Search for the cell housing the specified text and yield its (X, Y) center coordinate. 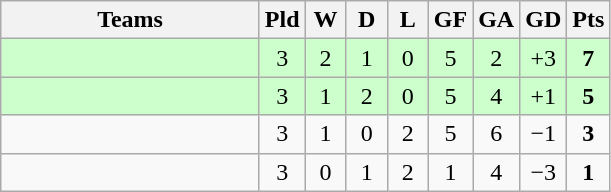
6 (496, 134)
L (408, 20)
+1 (544, 96)
7 (588, 58)
−3 (544, 172)
D (366, 20)
Teams (130, 20)
−1 (544, 134)
+3 (544, 58)
GD (544, 20)
W (326, 20)
Pts (588, 20)
Pld (282, 20)
GA (496, 20)
GF (450, 20)
